Capture the cell that displays the provided text and extract its [X, Y] central coordinate. 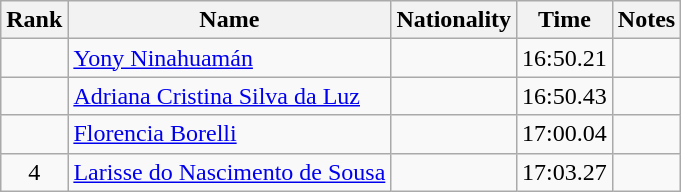
16:50.43 [565, 96]
Adriana Cristina Silva da Luz [230, 96]
Name [230, 20]
Nationality [454, 20]
Yony Ninahuamán [230, 58]
Notes [646, 20]
Florencia Borelli [230, 134]
4 [34, 172]
Rank [34, 20]
Time [565, 20]
Larisse do Nascimento de Sousa [230, 172]
17:00.04 [565, 134]
17:03.27 [565, 172]
16:50.21 [565, 58]
